Return (X, Y) of the center of cell containing provided text 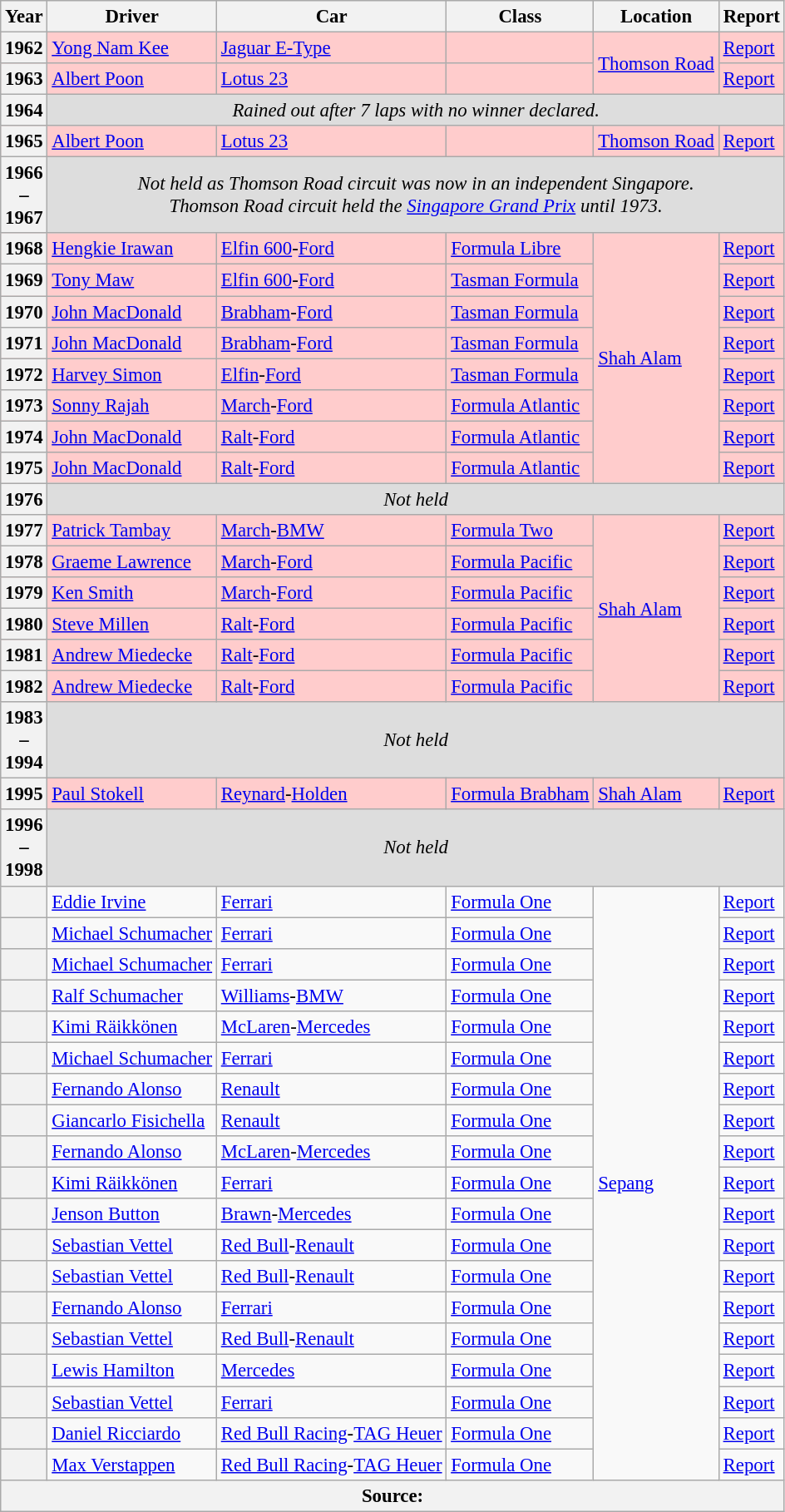
Car (331, 17)
Class (521, 17)
Paul Stokell (132, 794)
Mercedes (331, 1371)
1973 (24, 405)
1965 (24, 141)
1996–1998 (24, 848)
Patrick Tambay (132, 531)
1974 (24, 437)
1995 (24, 794)
Not held as Thomson Road circuit was now in an independent Singapore.Thomson Road circuit held the Singapore Grand Prix until 1973. (416, 195)
Formula Two (521, 531)
Daniel Ricciardo (132, 1433)
1964 (24, 111)
1975 (24, 468)
Location (656, 17)
Sonny Rajah (132, 405)
Hengkie Irawan (132, 249)
1981 (24, 655)
1972 (24, 374)
1971 (24, 343)
Driver (132, 17)
Graeme Lawrence (132, 561)
Sepang (656, 1183)
Tony Maw (132, 280)
1963 (24, 79)
Giancarlo Fisichella (132, 1120)
Reynard-Holden (331, 794)
Ralf Schumacher (132, 996)
Source: (392, 1495)
Brawn-Mercedes (331, 1214)
1966–1967 (24, 195)
1976 (24, 499)
1983–1994 (24, 740)
1977 (24, 531)
1969 (24, 280)
Steve Millen (132, 625)
1968 (24, 249)
Jenson Button (132, 1214)
Ken Smith (132, 593)
Lewis Hamilton (132, 1371)
Max Verstappen (132, 1465)
Formula Libre (521, 249)
1970 (24, 312)
Year (24, 17)
1962 (24, 48)
1979 (24, 593)
Jaguar E-Type (331, 48)
1980 (24, 625)
Elfin-Ford (331, 374)
Yong Nam Kee (132, 48)
Formula Brabham (521, 794)
1978 (24, 561)
Rained out after 7 laps with no winner declared. (416, 111)
Eddie Irvine (132, 902)
1982 (24, 687)
Williams-BMW (331, 996)
March-BMW (331, 531)
Harvey Simon (132, 374)
